Locate the cell with the specified text and output its [x, y] center coordinate. 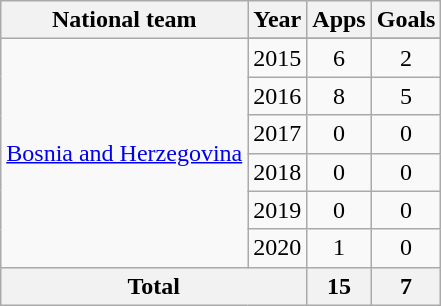
Year [278, 20]
6 [339, 58]
Total [154, 286]
2016 [278, 96]
15 [339, 286]
Apps [339, 20]
Bosnia and Herzegovina [124, 153]
2019 [278, 210]
1 [339, 248]
7 [406, 286]
2015 [278, 58]
5 [406, 96]
2018 [278, 172]
Goals [406, 20]
2 [406, 58]
National team [124, 20]
2020 [278, 248]
8 [339, 96]
2017 [278, 134]
